From the cell containing the given text, extract its center point as [x, y] coordinate. 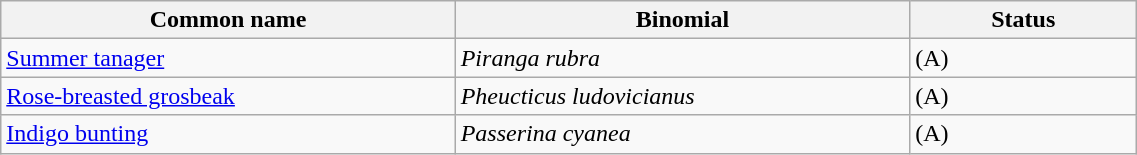
Binomial [682, 20]
Indigo bunting [228, 134]
Pheucticus ludovicianus [682, 96]
Passerina cyanea [682, 134]
Rose-breasted grosbeak [228, 96]
Piranga rubra [682, 58]
Status [1024, 20]
Summer tanager [228, 58]
Common name [228, 20]
